Scan for the cell matching the given text and deliver its (X, Y) coordinate at center. 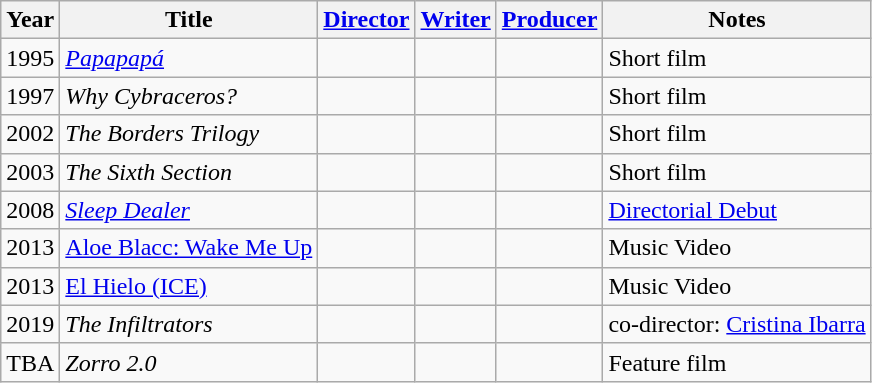
2008 (30, 210)
Title (189, 20)
The Infiltrators (189, 324)
Papapapá (189, 58)
2002 (30, 134)
Year (30, 20)
Zorro 2.0 (189, 362)
Why Cybraceros? (189, 96)
Producer (550, 20)
2019 (30, 324)
1997 (30, 96)
El Hielo (ICE) (189, 286)
The Sixth Section (189, 172)
Aloe Blacc: Wake Me Up (189, 248)
The Borders Trilogy (189, 134)
Feature film (737, 362)
Writer (456, 20)
1995 (30, 58)
2003 (30, 172)
TBA (30, 362)
Directorial Debut (737, 210)
Sleep Dealer (189, 210)
Director (366, 20)
Notes (737, 20)
co-director: Cristina Ibarra (737, 324)
